Identify which cell holds the provided text, then report its [x, y] central coordinate. 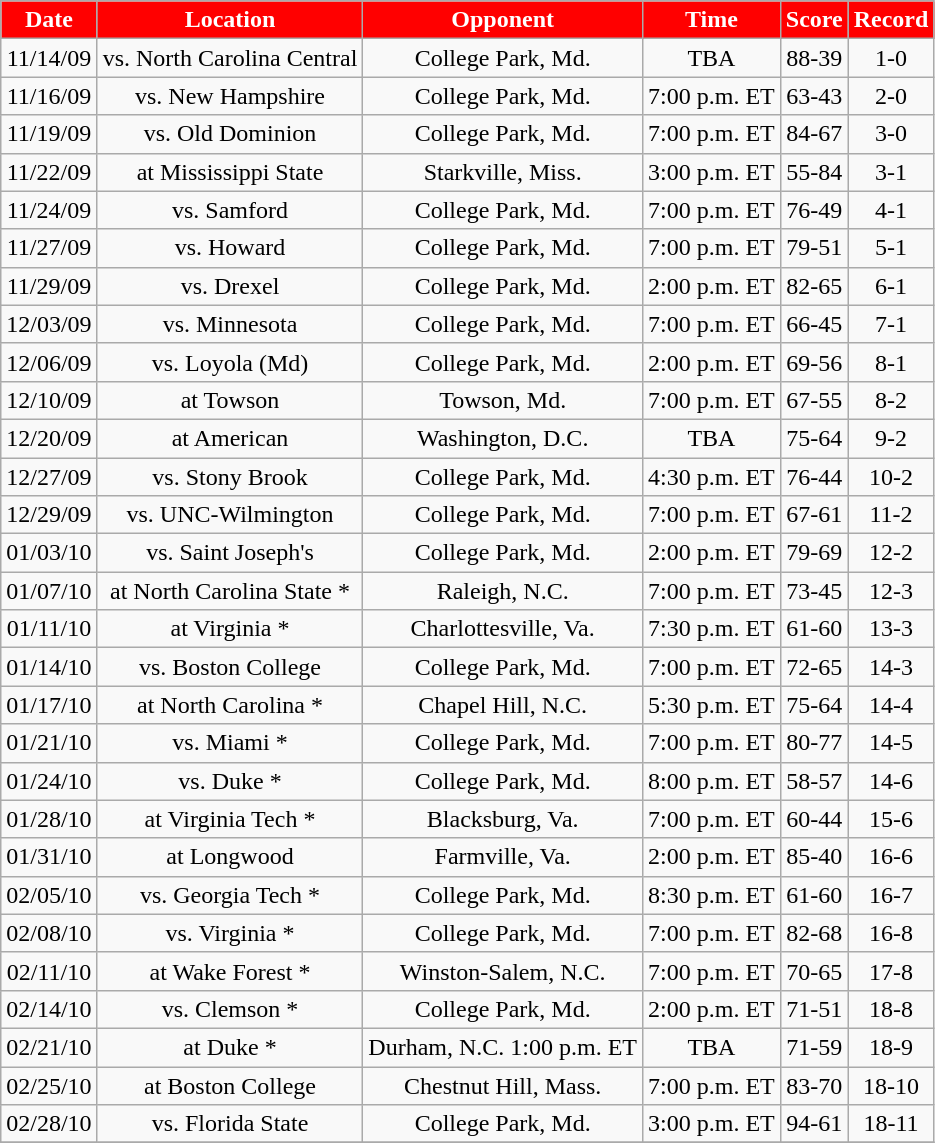
66-45 [814, 324]
55-84 [814, 172]
at Mississippi State [230, 172]
4:30 p.m. ET [712, 477]
11/14/09 [49, 58]
02/05/10 [49, 895]
71-51 [814, 1009]
at Boston College [230, 1085]
79-69 [814, 553]
Opponent [503, 20]
vs. Stony Brook [230, 477]
at Towson [230, 400]
at American [230, 438]
02/08/10 [49, 933]
8-1 [891, 362]
11/27/09 [49, 248]
02/28/10 [49, 1124]
14-3 [891, 667]
vs. Drexel [230, 286]
02/14/10 [49, 1009]
at North Carolina * [230, 705]
at North Carolina State * [230, 591]
14-6 [891, 781]
76-49 [814, 210]
Starkville, Miss. [503, 172]
88-39 [814, 58]
10-2 [891, 477]
71-59 [814, 1047]
vs. Saint Joseph's [230, 553]
at Virginia Tech * [230, 819]
vs. Minnesota [230, 324]
Raleigh, N.C. [503, 591]
vs. New Hampshire [230, 96]
Charlottesville, Va. [503, 629]
vs. Clemson * [230, 1009]
11/22/09 [49, 172]
67-61 [814, 515]
at Wake Forest * [230, 971]
11-2 [891, 515]
9-2 [891, 438]
5-1 [891, 248]
12/27/09 [49, 477]
02/11/10 [49, 971]
18-9 [891, 1047]
8:30 p.m. ET [712, 895]
8-2 [891, 400]
63-43 [814, 96]
01/11/10 [49, 629]
8:00 p.m. ET [712, 781]
01/07/10 [49, 591]
12-3 [891, 591]
Towson, Md. [503, 400]
94-61 [814, 1124]
Location [230, 20]
16-7 [891, 895]
Chapel Hill, N.C. [503, 705]
3-1 [891, 172]
01/14/10 [49, 667]
Date [49, 20]
01/17/10 [49, 705]
2-0 [891, 96]
vs. Samford [230, 210]
82-68 [814, 933]
4-1 [891, 210]
at Duke * [230, 1047]
Winston-Salem, N.C. [503, 971]
vs. Miami * [230, 743]
84-67 [814, 134]
70-65 [814, 971]
16-6 [891, 857]
Washington, D.C. [503, 438]
at Virginia * [230, 629]
01/03/10 [49, 553]
12-2 [891, 553]
14-5 [891, 743]
11/19/09 [49, 134]
Blacksburg, Va. [503, 819]
11/24/09 [49, 210]
83-70 [814, 1085]
80-77 [814, 743]
12/29/09 [49, 515]
16-8 [891, 933]
vs. Boston College [230, 667]
3-0 [891, 134]
Farmville, Va. [503, 857]
5:30 p.m. ET [712, 705]
7-1 [891, 324]
at Longwood [230, 857]
76-44 [814, 477]
12/10/09 [49, 400]
vs. Loyola (Md) [230, 362]
vs. Old Dominion [230, 134]
vs. North Carolina Central [230, 58]
vs. Duke * [230, 781]
Record [891, 20]
15-6 [891, 819]
79-51 [814, 248]
12/06/09 [49, 362]
18-10 [891, 1085]
7:30 p.m. ET [712, 629]
17-8 [891, 971]
82-65 [814, 286]
vs. Virginia * [230, 933]
60-44 [814, 819]
69-56 [814, 362]
1-0 [891, 58]
6-1 [891, 286]
Durham, N.C. 1:00 p.m. ET [503, 1047]
Chestnut Hill, Mass. [503, 1085]
18-11 [891, 1124]
11/16/09 [49, 96]
02/21/10 [49, 1047]
12/20/09 [49, 438]
58-57 [814, 781]
vs. Florida State [230, 1124]
01/31/10 [49, 857]
18-8 [891, 1009]
73-45 [814, 591]
vs. Howard [230, 248]
01/24/10 [49, 781]
vs. Georgia Tech * [230, 895]
01/21/10 [49, 743]
72-65 [814, 667]
13-3 [891, 629]
85-40 [814, 857]
67-55 [814, 400]
11/29/09 [49, 286]
Score [814, 20]
Time [712, 20]
12/03/09 [49, 324]
14-4 [891, 705]
vs. UNC-Wilmington [230, 515]
01/28/10 [49, 819]
02/25/10 [49, 1085]
